From the cell containing the given text, extract its center point as [x, y] coordinate. 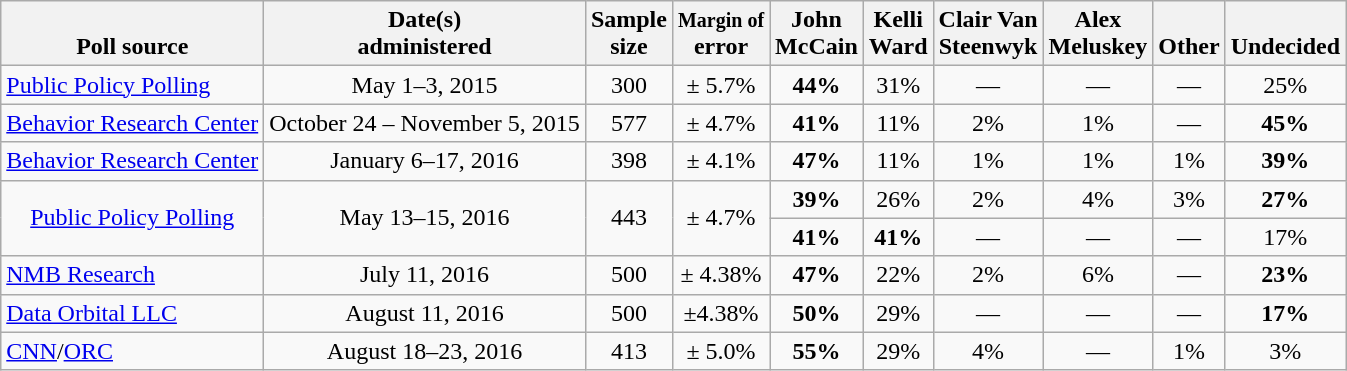
± 5.0% [720, 351]
443 [628, 218]
Date(s)administered [425, 34]
October 24 – November 5, 2015 [425, 123]
JohnMcCain [817, 34]
NMB Research [132, 275]
±4.38% [720, 313]
50% [817, 313]
22% [898, 275]
Poll source [132, 34]
August 18–23, 2016 [425, 351]
August 11, 2016 [425, 313]
413 [628, 351]
KelliWard [898, 34]
± 5.7% [720, 85]
Clair VanSteenwyk [988, 34]
± 4.1% [720, 161]
31% [898, 85]
CNN/ORC [132, 351]
26% [898, 199]
300 [628, 85]
398 [628, 161]
55% [817, 351]
23% [1285, 275]
44% [817, 85]
± 4.38% [720, 275]
Margin oferror [720, 34]
25% [1285, 85]
May 13–15, 2016 [425, 218]
July 11, 2016 [425, 275]
May 1–3, 2015 [425, 85]
27% [1285, 199]
577 [628, 123]
January 6–17, 2016 [425, 161]
Samplesize [628, 34]
45% [1285, 123]
Undecided [1285, 34]
Other [1189, 34]
6% [1098, 275]
AlexMeluskey [1098, 34]
Data Orbital LLC [132, 313]
